Return [x, y] of the center of cell containing provided text 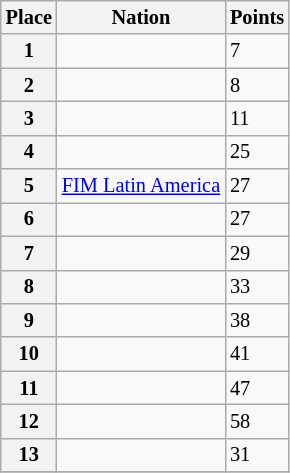
Nation [141, 17]
2 [29, 85]
58 [257, 421]
3 [29, 118]
6 [29, 219]
41 [257, 354]
29 [257, 253]
31 [257, 455]
Place [29, 17]
33 [257, 287]
38 [257, 320]
10 [29, 354]
12 [29, 421]
FIM Latin America [141, 186]
13 [29, 455]
4 [29, 152]
1 [29, 51]
Points [257, 17]
9 [29, 320]
25 [257, 152]
47 [257, 388]
5 [29, 186]
